Detect which cell encompasses the target text, then output its (X, Y) center coordinate. 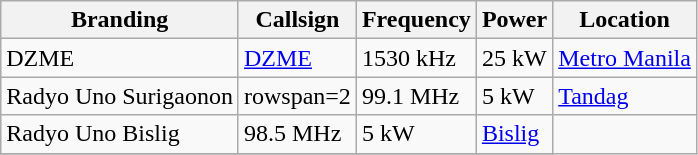
Location (625, 20)
rowspan=2 (297, 96)
1530 kHz (416, 58)
Radyo Uno Surigaonon (120, 96)
Radyo Uno Bislig (120, 134)
Power (514, 20)
98.5 MHz (297, 134)
Metro Manila (625, 58)
Frequency (416, 20)
Callsign (297, 20)
Bislig (514, 134)
99.1 MHz (416, 96)
25 kW (514, 58)
Tandag (625, 96)
Branding (120, 20)
